Search for the cell housing the specified text and yield its (x, y) center coordinate. 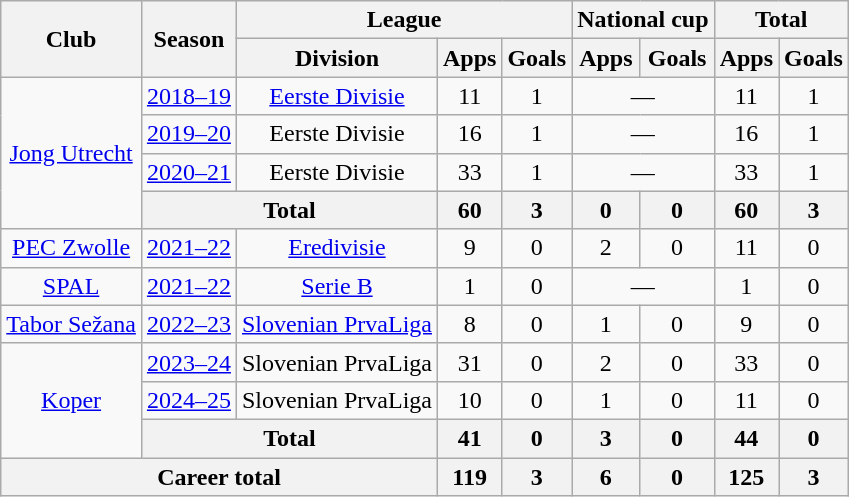
2020–21 (188, 172)
41 (469, 438)
Koper (72, 400)
SPAL (72, 286)
Jong Utrecht (72, 153)
2024–25 (188, 400)
44 (746, 438)
8 (469, 324)
2023–24 (188, 362)
2019–20 (188, 134)
National cup (643, 20)
10 (469, 400)
Eredivisie (336, 248)
PEC Zwolle (72, 248)
Club (72, 39)
2018–19 (188, 96)
119 (469, 477)
6 (606, 477)
Serie B (336, 286)
125 (746, 477)
Season (188, 39)
Career total (220, 477)
Division (336, 58)
31 (469, 362)
League (404, 20)
2022–23 (188, 324)
Tabor Sežana (72, 324)
